Capture the cell that displays the provided text and extract its [x, y] central coordinate. 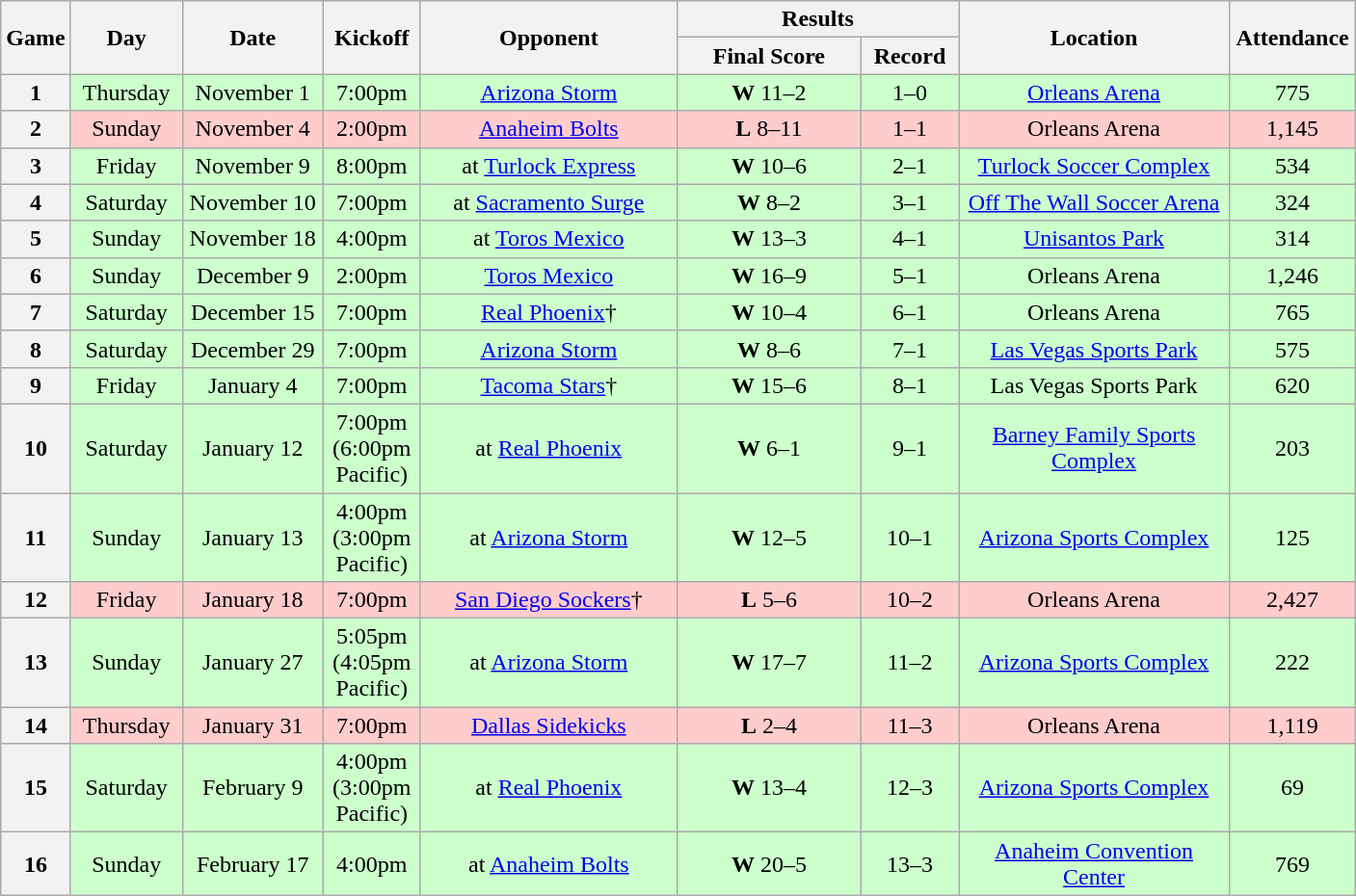
W 20–5 [769, 863]
13–3 [910, 863]
12–3 [910, 788]
Toros Mexico [548, 276]
314 [1293, 239]
at Anaheim Bolts [548, 863]
December 15 [253, 312]
575 [1293, 349]
L 2–4 [769, 725]
W 10–6 [769, 166]
10 [36, 448]
January 4 [253, 385]
69 [1293, 788]
2–1 [910, 166]
Anaheim Bolts [548, 129]
Results [817, 19]
L 5–6 [769, 600]
Location [1093, 38]
Record [910, 56]
3 [36, 166]
January 27 [253, 663]
1,246 [1293, 276]
W 8–6 [769, 349]
February 9 [253, 788]
Anaheim Convention Center [1093, 863]
Opponent [548, 38]
534 [1293, 166]
324 [1293, 202]
Attendance [1293, 38]
7:00pm(6:00pm Pacific) [372, 448]
5:05pm(4:05pm Pacific) [372, 663]
W 8–2 [769, 202]
1 [36, 92]
620 [1293, 385]
Real Phoenix† [548, 312]
W 15–6 [769, 385]
W 13–4 [769, 788]
5–1 [910, 276]
7 [36, 312]
11 [36, 538]
L 8–11 [769, 129]
Off The Wall Soccer Arena [1093, 202]
4 [36, 202]
Barney Family Sports Complex [1093, 448]
W 12–5 [769, 538]
769 [1293, 863]
W 11–2 [769, 92]
1,145 [1293, 129]
1–1 [910, 129]
2 [36, 129]
222 [1293, 663]
8 [36, 349]
9 [36, 385]
8–1 [910, 385]
5 [36, 239]
6 [36, 276]
Unisantos Park [1093, 239]
765 [1293, 312]
15 [36, 788]
at Sacramento Surge [548, 202]
December 29 [253, 349]
10–2 [910, 600]
14 [36, 725]
11–3 [910, 725]
8:00pm [372, 166]
Date [253, 38]
at Toros Mexico [548, 239]
Dallas Sidekicks [548, 725]
San Diego Sockers† [548, 600]
775 [1293, 92]
6–1 [910, 312]
W 10–4 [769, 312]
Turlock Soccer Complex [1093, 166]
16 [36, 863]
W 17–7 [769, 663]
3–1 [910, 202]
7–1 [910, 349]
January 12 [253, 448]
W 6–1 [769, 448]
December 9 [253, 276]
February 17 [253, 863]
November 1 [253, 92]
January 13 [253, 538]
January 31 [253, 725]
9–1 [910, 448]
January 18 [253, 600]
W 13–3 [769, 239]
November 4 [253, 129]
2,427 [1293, 600]
12 [36, 600]
Game [36, 38]
Day [126, 38]
November 9 [253, 166]
Tacoma Stars† [548, 385]
November 10 [253, 202]
Kickoff [372, 38]
13 [36, 663]
4–1 [910, 239]
203 [1293, 448]
125 [1293, 538]
November 18 [253, 239]
11–2 [910, 663]
Final Score [769, 56]
at Turlock Express [548, 166]
1–0 [910, 92]
W 16–9 [769, 276]
10–1 [910, 538]
1,119 [1293, 725]
